Extract the [X, Y] coordinate from the center of the cell holding the provided text.  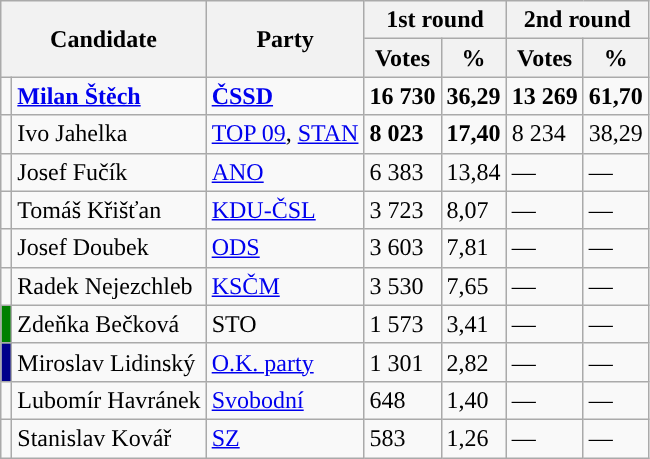
36,29 [474, 96]
Miroslav Lidinský [109, 362]
61,70 [616, 96]
583 [402, 438]
Milan Štěch [109, 96]
648 [402, 400]
7,81 [474, 248]
17,40 [474, 134]
Tomáš Křišťan [109, 210]
KSČM [285, 286]
6 383 [402, 172]
O.K. party [285, 362]
Radek Nejezchleb [109, 286]
ČSSD [285, 96]
Zdeňka Bečková [109, 324]
16 730 [402, 96]
Josef Doubek [109, 248]
3 723 [402, 210]
3 603 [402, 248]
Party [285, 39]
STO [285, 324]
3 530 [402, 286]
KDU-ČSL [285, 210]
2,82 [474, 362]
ANO [285, 172]
1 301 [402, 362]
Candidate [104, 39]
8 234 [544, 134]
2nd round [577, 20]
3,41 [474, 324]
7,65 [474, 286]
1st round [435, 20]
1 573 [402, 324]
13 269 [544, 96]
TOP 09, STAN [285, 134]
Stanislav Kovář [109, 438]
SZ [285, 438]
Josef Fučík [109, 172]
13,84 [474, 172]
Svobodní [285, 400]
Ivo Jahelka [109, 134]
38,29 [616, 134]
1,26 [474, 438]
ODS [285, 248]
1,40 [474, 400]
Lubomír Havránek [109, 400]
8,07 [474, 210]
8 023 [402, 134]
